Search for the cell housing the specified text and yield its [X, Y] center coordinate. 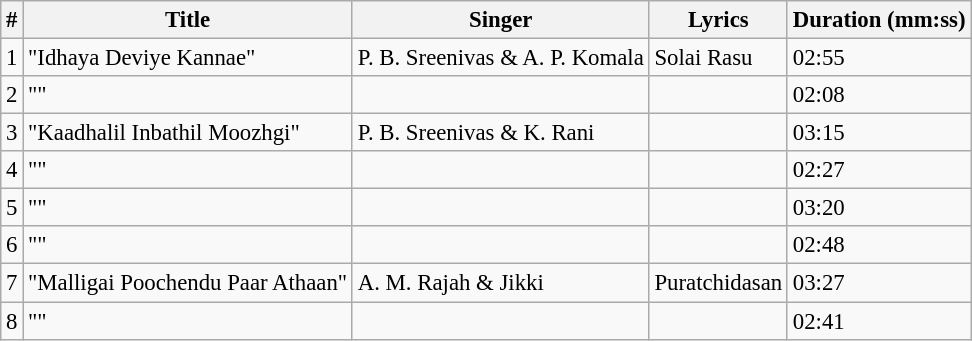
6 [12, 245]
A. M. Rajah & Jikki [500, 283]
Title [188, 20]
03:27 [878, 283]
02:55 [878, 58]
# [12, 20]
1 [12, 58]
P. B. Sreenivas & K. Rani [500, 133]
7 [12, 283]
P. B. Sreenivas & A. P. Komala [500, 58]
Duration (mm:ss) [878, 20]
02:27 [878, 170]
02:08 [878, 95]
Puratchidasan [718, 283]
8 [12, 321]
Solai Rasu [718, 58]
Singer [500, 20]
03:20 [878, 208]
4 [12, 170]
3 [12, 133]
"Kaadhalil Inbathil Moozhgi" [188, 133]
"Idhaya Deviye Kannae" [188, 58]
5 [12, 208]
02:48 [878, 245]
03:15 [878, 133]
Lyrics [718, 20]
02:41 [878, 321]
2 [12, 95]
"Malligai Poochendu Paar Athaan" [188, 283]
